Find where the given text appears and provide that cell's center as (x, y) coordinate. 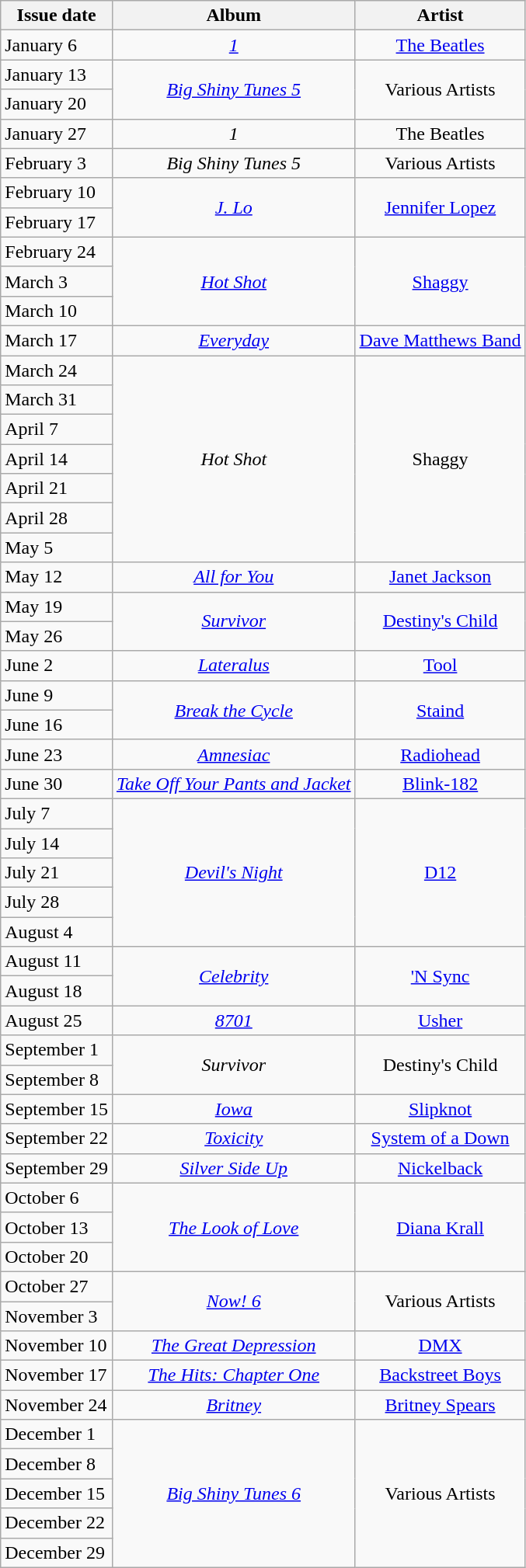
Britney Spears (440, 1405)
Janet Jackson (440, 577)
D12 (440, 872)
July 14 (57, 843)
Iowa (233, 1109)
February 24 (57, 252)
Break the Cycle (233, 710)
April 21 (57, 488)
May 19 (57, 607)
Diana Krall (440, 1227)
8701 (233, 1020)
December 22 (57, 1523)
December 1 (57, 1434)
May 26 (57, 636)
April 14 (57, 459)
July 28 (57, 902)
March 3 (57, 281)
March 10 (57, 311)
January 13 (57, 75)
June 30 (57, 784)
March 24 (57, 370)
Britney (233, 1405)
October 27 (57, 1286)
June 16 (57, 725)
The Great Depression (233, 1346)
February 10 (57, 193)
August 18 (57, 991)
Take Off Your Pants and Jacket (233, 784)
June 9 (57, 695)
Toxicity (233, 1139)
September 22 (57, 1139)
All for You (233, 577)
Artist (440, 16)
Jennifer Lopez (440, 207)
July 21 (57, 873)
Now! 6 (233, 1301)
September 15 (57, 1109)
January 6 (57, 45)
Issue date (57, 16)
December 29 (57, 1552)
March 17 (57, 340)
Lateralus (233, 666)
September 8 (57, 1080)
November 24 (57, 1405)
January 27 (57, 134)
Big Shiny Tunes 6 (233, 1493)
The Hits: Chapter One (233, 1375)
System of a Down (440, 1139)
Nickelback (440, 1168)
September 29 (57, 1168)
July 7 (57, 813)
The Look of Love (233, 1227)
August 25 (57, 1020)
April 28 (57, 518)
Backstreet Boys (440, 1375)
June 23 (57, 754)
Radiohead (440, 754)
February 3 (57, 163)
Tool (440, 666)
Blink-182 (440, 784)
Usher (440, 1020)
November 3 (57, 1316)
December 8 (57, 1464)
Devil's Night (233, 872)
April 7 (57, 429)
December 15 (57, 1493)
Staind (440, 710)
January 20 (57, 104)
Amnesiac (233, 754)
August 4 (57, 932)
October 6 (57, 1198)
November 17 (57, 1375)
October 20 (57, 1257)
June 2 (57, 666)
Dave Matthews Band (440, 340)
Album (233, 16)
May 12 (57, 577)
May 5 (57, 548)
J. Lo (233, 207)
Everyday (233, 340)
November 10 (57, 1346)
August 11 (57, 961)
Slipknot (440, 1109)
'N Sync (440, 976)
Celebrity (233, 976)
February 17 (57, 222)
September 1 (57, 1050)
DMX (440, 1346)
Silver Side Up (233, 1168)
October 13 (57, 1227)
March 31 (57, 400)
